Identify which cell holds the provided text, then report its [x, y] central coordinate. 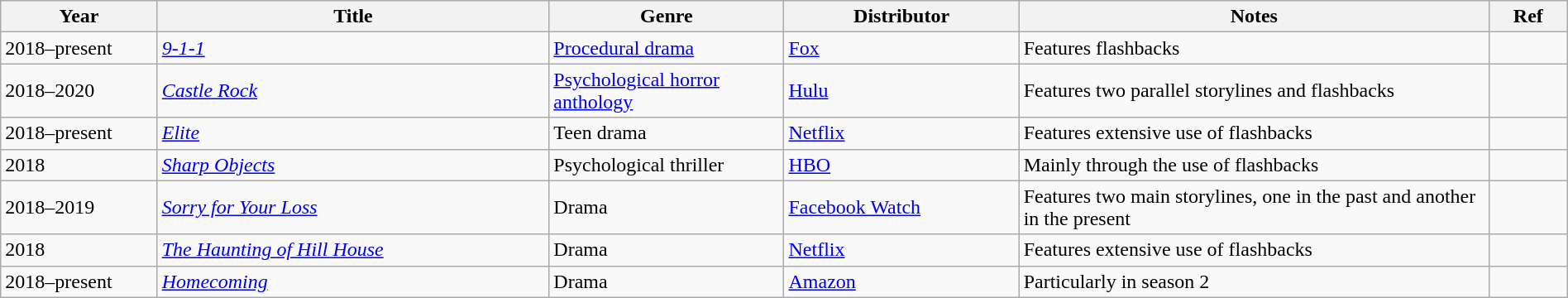
Elite [353, 133]
HBO [901, 165]
Procedural drama [667, 48]
Title [353, 17]
2018–2019 [79, 207]
Facebook Watch [901, 207]
2018–2020 [79, 91]
Particularly in season 2 [1254, 281]
Sorry for Your Loss [353, 207]
Distributor [901, 17]
Psychological horror anthology [667, 91]
Notes [1254, 17]
Amazon [901, 281]
Year [79, 17]
Fox [901, 48]
Castle Rock [353, 91]
Teen drama [667, 133]
Genre [667, 17]
Features two parallel storylines and flashbacks [1254, 91]
The Haunting of Hill House [353, 250]
Features two main storylines, one in the past and another in the present [1254, 207]
Sharp Objects [353, 165]
Ref [1528, 17]
Hulu [901, 91]
9-1-1 [353, 48]
Features flashbacks [1254, 48]
Homecoming [353, 281]
Mainly through the use of flashbacks [1254, 165]
Psychological thriller [667, 165]
